Scan for the cell matching the given text and deliver its (x, y) coordinate at center. 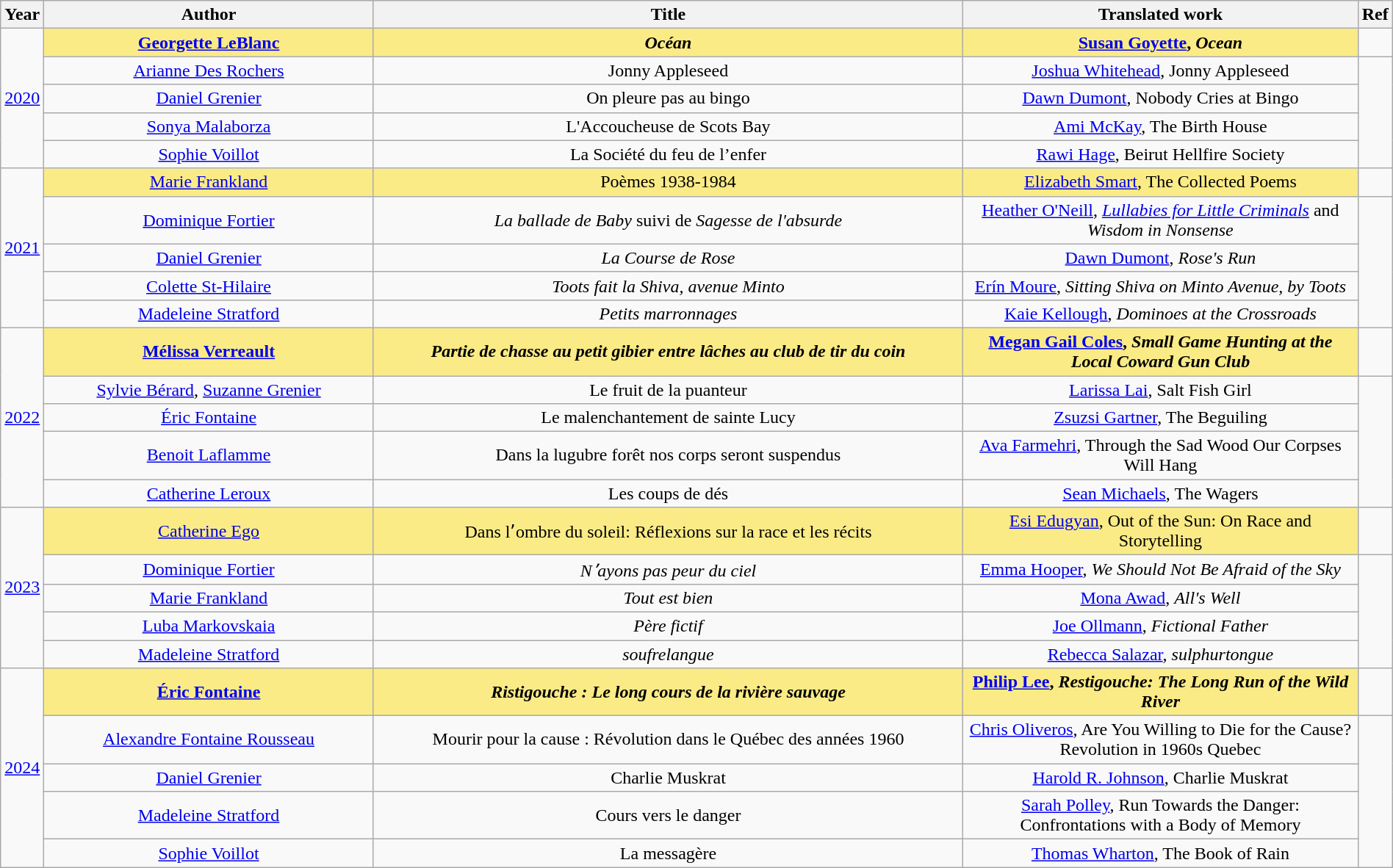
Philip Lee, Restigouche: The Long Run of the Wild River (1161, 692)
Ami McKay, The Birth House (1161, 126)
Charlie Muskrat (668, 778)
Thomas Wharton, The Book of Rain (1161, 853)
Benoit Laflamme (209, 455)
Sean Michaels, The Wagers (1161, 493)
Toots fait la Shiva, avenue Minto (668, 286)
Megan Gail Coles, Small Game Hunting at the Local Coward Gun Club (1161, 351)
Emma Hooper, We Should Not Be Afraid of the Sky (1161, 570)
Larissa Lai, Salt Fish Girl (1161, 390)
Mona Awad, All's Well (1161, 598)
Le fruit de la puanteur (668, 390)
Joshua Whitehead, Jonny Appleseed (1161, 70)
Mélissa Verreault (209, 351)
Luba Markovskaia (209, 626)
Les coups de dés (668, 493)
Kaie Kellough, Dominoes at the Crossroads (1161, 314)
Zsuzsi Gartner, The Beguiling (1161, 418)
L'Accoucheuse de Scots Bay (668, 126)
Esi Edugyan, Out of the Sun: On Race and Storytelling (1161, 532)
Rebecca Salazar, sulphurtongue (1161, 654)
Dawn Dumont, Rose's Run (1161, 258)
Elizabeth Smart, The Collected Poems (1161, 182)
Dans lʼombre du soleil: Réflexions sur la race et les récits (668, 532)
Cours vers le danger (668, 815)
Rawi Hage, Beirut Hellfire Society (1161, 154)
2023 (22, 587)
Year (22, 15)
La messagère (668, 853)
2021 (22, 248)
Georgette LeBlanc (209, 43)
Petits marronnages (668, 314)
soufrelangue (668, 654)
Dans la lugubre forêt nos corps seront suspendus (668, 455)
Partie de chasse au petit gibier entre lâches au club de tir du coin (668, 351)
Erín Moure, Sitting Shiva on Minto Avenue, by Toots (1161, 286)
Translated work (1161, 15)
Sonya Malaborza (209, 126)
Colette St-Hilaire (209, 286)
Harold R. Johnson, Charlie Muskrat (1161, 778)
Ristigouche : Le long cours de la rivière sauvage (668, 692)
Poèmes 1938-1984 (668, 182)
Jonny Appleseed (668, 70)
Père fictif (668, 626)
On pleure pas au bingo (668, 98)
2024 (22, 768)
Sarah Polley, Run Towards the Danger: Confrontations with a Body of Memory (1161, 815)
2022 (22, 417)
Le malenchantement de sainte Lucy (668, 418)
Nʼayons pas peur du ciel (668, 570)
Ref (1375, 15)
Sylvie Bérard, Suzanne Grenier (209, 390)
Mourir pour la cause : Révolution dans le Québec des années 1960 (668, 740)
Catherine Ego (209, 532)
Catherine Leroux (209, 493)
Dawn Dumont, Nobody Cries at Bingo (1161, 98)
La Société du feu de l’enfer (668, 154)
Chris Oliveros, Are You Willing to Die for the Cause? Revolution in 1960s Quebec (1161, 740)
2020 (22, 98)
Alexandre Fontaine Rousseau (209, 740)
Arianne Des Rochers (209, 70)
Heather O'Neill, Lullabies for Little Criminals and Wisdom in Nonsense (1161, 220)
Susan Goyette, Ocean (1161, 43)
Ava Farmehri, Through the Sad Wood Our Corpses Will Hang (1161, 455)
Title (668, 15)
Author (209, 15)
La Course de Rose (668, 258)
Tout est bien (668, 598)
La ballade de Baby suivi de Sagesse de l'absurde (668, 220)
Joe Ollmann, Fictional Father (1161, 626)
Océan (668, 43)
